Provide the (x, y) coordinate of the cell's center where the given text is located.  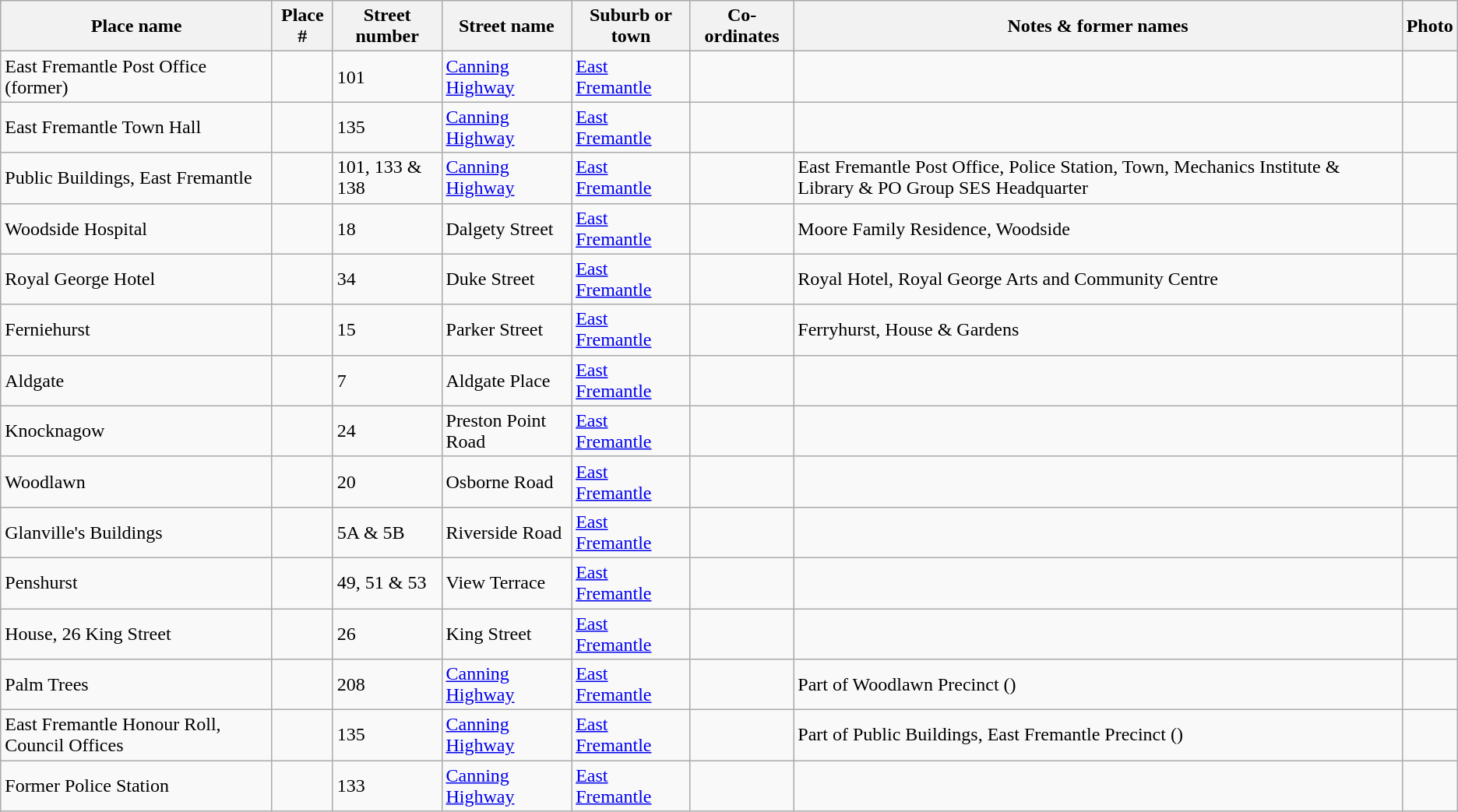
Osborne Road (506, 481)
Riverside Road (506, 533)
East Fremantle Post Office (former) (137, 76)
East Fremantle Post Office, Police Station, Town, Mechanics Institute & Library & PO Group SES Headquarter (1098, 178)
26 (387, 634)
Co-ordinates (741, 26)
49, 51 & 53 (387, 582)
Preston Point Road (506, 431)
Photo (1430, 26)
101 (387, 76)
Part of Public Buildings, East Fremantle Precinct () (1098, 735)
East Fremantle Town Hall (137, 128)
Penshurst (137, 582)
East Fremantle Honour Roll, Council Offices (137, 735)
Woodlawn (137, 481)
Part of Woodlawn Precinct () (1098, 685)
Woodside Hospital (137, 229)
20 (387, 481)
Street number (387, 26)
King Street (506, 634)
Street name (506, 26)
34 (387, 279)
Duke Street (506, 279)
Ferniehurst (137, 330)
House, 26 King Street (137, 634)
View Terrace (506, 582)
208 (387, 685)
Notes & former names (1098, 26)
7 (387, 380)
Royal Hotel, Royal George Arts and Community Centre (1098, 279)
Place # (302, 26)
Dalgety Street (506, 229)
Suburb or town (631, 26)
Place name (137, 26)
Glanville's Buildings (137, 533)
Aldgate Place (506, 380)
15 (387, 330)
Palm Trees (137, 685)
Aldgate (137, 380)
101, 133 & 138 (387, 178)
Former Police Station (137, 786)
Public Buildings, East Fremantle (137, 178)
Moore Family Residence, Woodside (1098, 229)
133 (387, 786)
18 (387, 229)
24 (387, 431)
Parker Street (506, 330)
5A & 5B (387, 533)
Knocknagow (137, 431)
Royal George Hotel (137, 279)
Ferryhurst, House & Gardens (1098, 330)
